Provide the (X, Y) coordinate of the cell's center where the given text is located.  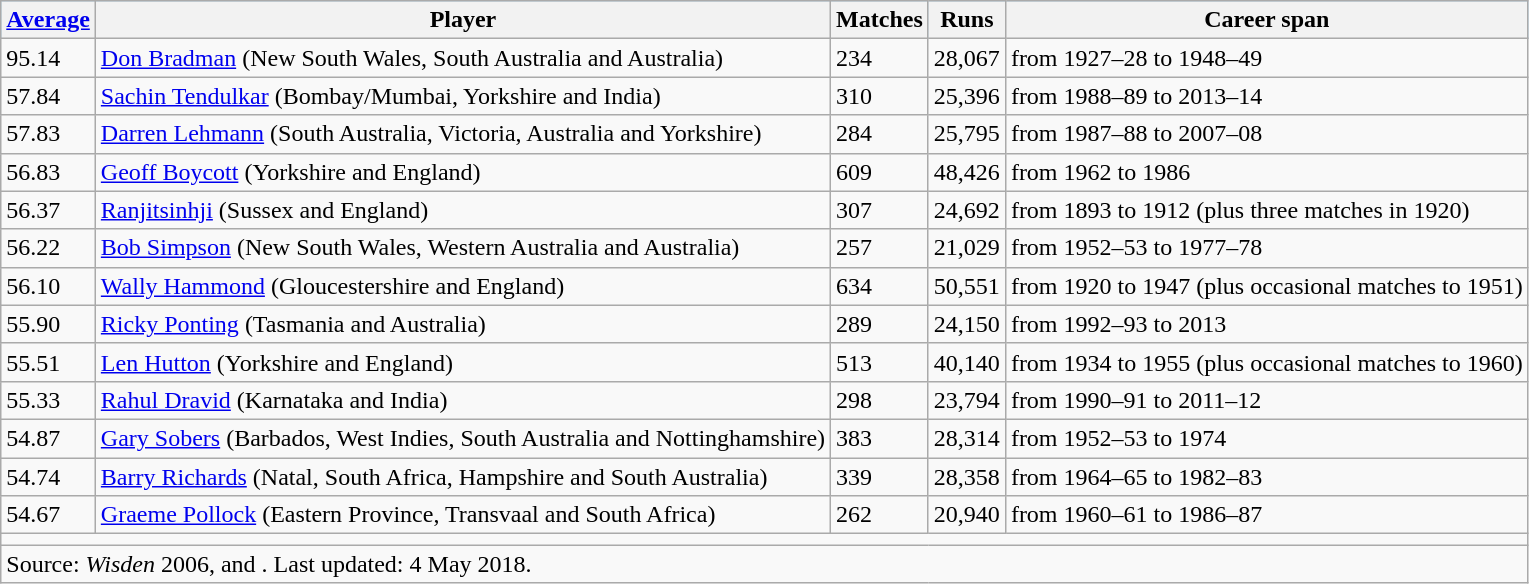
284 (880, 134)
28,067 (966, 58)
298 (880, 400)
262 (880, 515)
40,140 (966, 362)
from 1988–89 to 2013–14 (1266, 96)
55.51 (48, 362)
310 (880, 96)
28,314 (966, 438)
307 (880, 210)
25,795 (966, 134)
25,396 (966, 96)
55.33 (48, 400)
from 1934 to 1955 (plus occasional matches to 1960) (1266, 362)
50,551 (966, 286)
Graeme Pollock (Eastern Province, Transvaal and South Africa) (462, 515)
257 (880, 248)
48,426 (966, 172)
from 1952–53 to 1974 (1266, 438)
56.10 (48, 286)
Career span (1266, 20)
Wally Hammond (Gloucestershire and England) (462, 286)
Bob Simpson (New South Wales, Western Australia and Australia) (462, 248)
Rahul Dravid (Karnataka and India) (462, 400)
Runs (966, 20)
Sachin Tendulkar (Bombay/Mumbai, Yorkshire and India) (462, 96)
Ricky Ponting (Tasmania and Australia) (462, 324)
from 1952–53 to 1977–78 (1266, 248)
Matches (880, 20)
from 1990–91 to 2011–12 (1266, 400)
from 1987–88 to 2007–08 (1266, 134)
339 (880, 477)
from 1893 to 1912 (plus three matches in 1920) (1266, 210)
513 (880, 362)
Don Bradman (New South Wales, South Australia and Australia) (462, 58)
383 (880, 438)
57.83 (48, 134)
634 (880, 286)
56.83 (48, 172)
609 (880, 172)
24,150 (966, 324)
Gary Sobers (Barbados, West Indies, South Australia and Nottinghamshire) (462, 438)
Average (48, 20)
54.87 (48, 438)
21,029 (966, 248)
from 1920 to 1947 (plus occasional matches to 1951) (1266, 286)
Ranjitsinhji (Sussex and England) (462, 210)
54.67 (48, 515)
from 1960–61 to 1986–87 (1266, 515)
from 1927–28 to 1948–49 (1266, 58)
289 (880, 324)
from 1962 to 1986 (1266, 172)
Darren Lehmann (South Australia, Victoria, Australia and Yorkshire) (462, 134)
28,358 (966, 477)
from 1964–65 to 1982–83 (1266, 477)
95.14 (48, 58)
56.22 (48, 248)
54.74 (48, 477)
Player (462, 20)
from 1992–93 to 2013 (1266, 324)
234 (880, 58)
Source: Wisden 2006, and . Last updated: 4 May 2018. (765, 564)
23,794 (966, 400)
Geoff Boycott (Yorkshire and England) (462, 172)
Len Hutton (Yorkshire and England) (462, 362)
24,692 (966, 210)
55.90 (48, 324)
Barry Richards (Natal, South Africa, Hampshire and South Australia) (462, 477)
56.37 (48, 210)
20,940 (966, 515)
57.84 (48, 96)
